Search for the cell housing the specified text and yield its [X, Y] center coordinate. 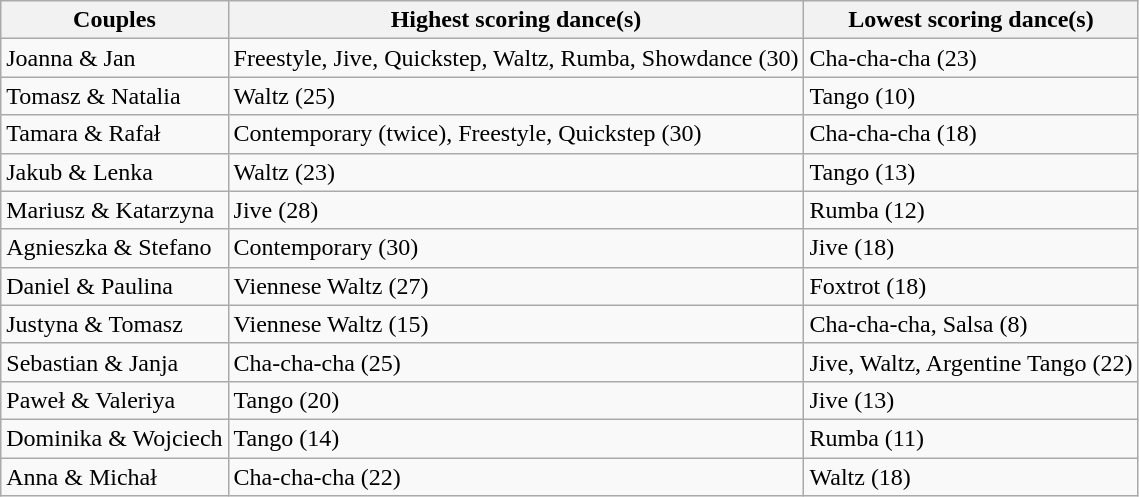
Rumba (12) [971, 210]
Paweł & Valeriya [114, 400]
Freestyle, Jive, Quickstep, Waltz, Rumba, Showdance (30) [516, 58]
Jive (28) [516, 210]
Waltz (25) [516, 96]
Viennese Waltz (15) [516, 324]
Highest scoring dance(s) [516, 20]
Contemporary (30) [516, 248]
Justyna & Tomasz [114, 324]
Couples [114, 20]
Cha-cha-cha, Salsa (8) [971, 324]
Viennese Waltz (27) [516, 286]
Rumba (11) [971, 438]
Cha-cha-cha (18) [971, 134]
Tango (13) [971, 172]
Mariusz & Katarzyna [114, 210]
Sebastian & Janja [114, 362]
Jive, Waltz, Argentine Tango (22) [971, 362]
Cha-cha-cha (23) [971, 58]
Tango (10) [971, 96]
Joanna & Jan [114, 58]
Tamara & Rafał [114, 134]
Tango (20) [516, 400]
Anna & Michał [114, 477]
Cha-cha-cha (25) [516, 362]
Waltz (18) [971, 477]
Foxtrot (18) [971, 286]
Tomasz & Natalia [114, 96]
Jive (13) [971, 400]
Tango (14) [516, 438]
Lowest scoring dance(s) [971, 20]
Jakub & Lenka [114, 172]
Daniel & Paulina [114, 286]
Contemporary (twice), Freestyle, Quickstep (30) [516, 134]
Waltz (23) [516, 172]
Dominika & Wojciech [114, 438]
Jive (18) [971, 248]
Agnieszka & Stefano [114, 248]
Cha-cha-cha (22) [516, 477]
